Determine the [x, y] coordinate at the center of the cell enclosing the given text.  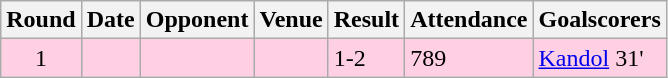
Opponent [197, 20]
Round [41, 20]
1-2 [366, 58]
Date [110, 20]
Venue [291, 20]
Goalscorers [600, 20]
Kandol 31' [600, 58]
Attendance [469, 20]
1 [41, 58]
789 [469, 58]
Result [366, 20]
